Extract the (X, Y) coordinate from the center of the cell holding the provided text.  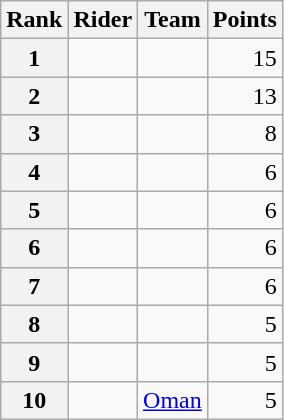
3 (34, 134)
Points (244, 20)
Oman (173, 400)
15 (244, 58)
13 (244, 96)
10 (34, 400)
Rider (103, 20)
9 (34, 362)
Team (173, 20)
7 (34, 286)
Rank (34, 20)
1 (34, 58)
2 (34, 96)
4 (34, 172)
